Search for the cell housing the specified text and yield its [X, Y] center coordinate. 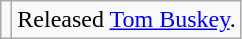
Released Tom Buskey. [126, 20]
